Identify which cell holds the provided text, then report its (x, y) central coordinate. 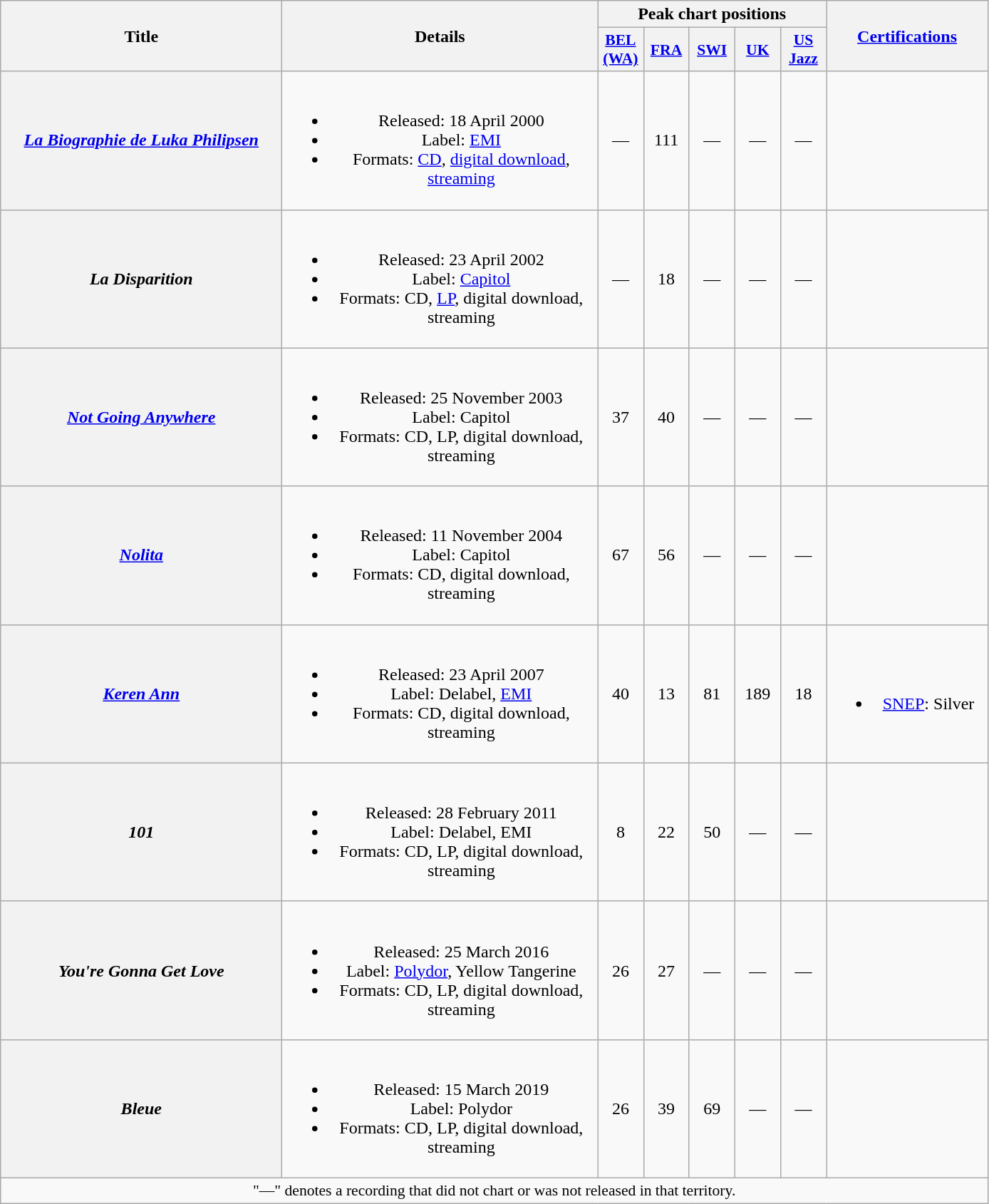
Released: 25 November 2003Label: CapitolFormats: CD, LP, digital download, streaming (440, 417)
Keren Ann (141, 694)
50 (712, 832)
37 (621, 417)
Released: 23 April 2007Label: Delabel, EMIFormats: CD, digital download, streaming (440, 694)
22 (666, 832)
69 (712, 1108)
67 (621, 555)
101 (141, 832)
39 (666, 1108)
"—" denotes a recording that did not chart or was not released in that territory. (494, 1190)
27 (666, 970)
Details (440, 36)
FRA (666, 50)
Certifications (908, 36)
56 (666, 555)
BEL(WA) (621, 50)
La Disparition (141, 279)
Released: 15 March 2019Label: PolydorFormats: CD, LP, digital download, streaming (440, 1108)
UK (757, 50)
189 (757, 694)
You're Gonna Get Love (141, 970)
Title (141, 36)
Released: 11 November 2004Label: CapitolFormats: CD, digital download, streaming (440, 555)
SWI (712, 50)
Released: 28 February 2011Label: Delabel, EMIFormats: CD, LP, digital download, streaming (440, 832)
SNEP: Silver (908, 694)
Released: 23 April 2002Label: CapitolFormats: CD, LP, digital download, streaming (440, 279)
USJazz (803, 50)
81 (712, 694)
Nolita (141, 555)
Released: 25 March 2016Label: Polydor, Yellow TangerineFormats: CD, LP, digital download, streaming (440, 970)
Not Going Anywhere (141, 417)
8 (621, 832)
Bleue (141, 1108)
Peak chart positions (713, 14)
111 (666, 140)
Released: 18 April 2000Label: EMIFormats: CD, digital download, streaming (440, 140)
La Biographie de Luka Philipsen (141, 140)
13 (666, 694)
